Find where the given text appears and provide that cell's center as (x, y) coordinate. 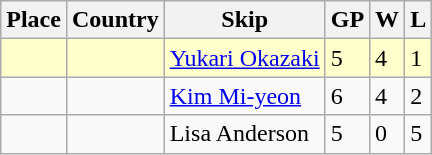
0 (388, 134)
L (418, 20)
1 (418, 58)
W (388, 20)
Country (115, 20)
Skip (244, 20)
Kim Mi-yeon (244, 96)
6 (347, 96)
Yukari Okazaki (244, 58)
Place (34, 20)
2 (418, 96)
Lisa Anderson (244, 134)
GP (347, 20)
